Return the [X, Y] coordinate for the center point of the cell that contains the specified text.  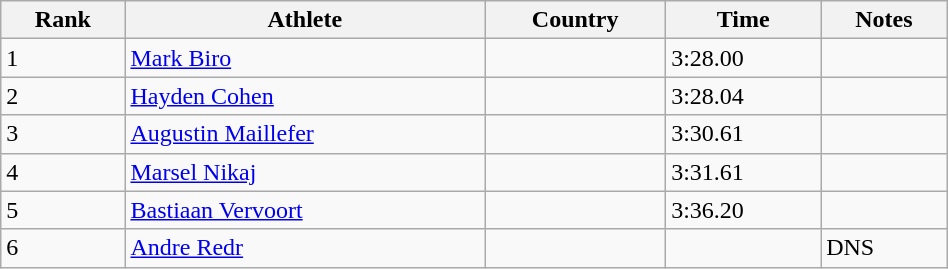
Athlete [305, 20]
DNS [884, 248]
Marsel Nikaj [305, 172]
Country [576, 20]
5 [63, 210]
3:36.20 [744, 210]
3:31.61 [744, 172]
3:28.04 [744, 96]
Hayden Cohen [305, 96]
Notes [884, 20]
Time [744, 20]
3:30.61 [744, 134]
Rank [63, 20]
3:28.00 [744, 58]
4 [63, 172]
2 [63, 96]
Andre Redr [305, 248]
Mark Biro [305, 58]
Augustin Maillefer [305, 134]
6 [63, 248]
3 [63, 134]
1 [63, 58]
Bastiaan Vervoort [305, 210]
